Scan for the cell matching the given text and deliver its (x, y) coordinate at center. 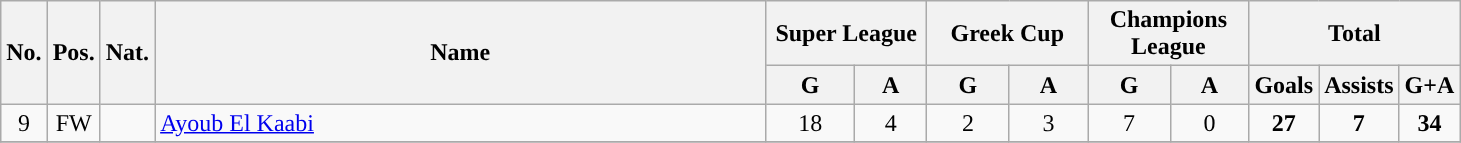
9 (24, 123)
Total (1354, 34)
4 (891, 123)
No. (24, 52)
Super League (846, 34)
27 (1284, 123)
G+A (1430, 85)
Ayoub El Kaabi (460, 123)
0 (1210, 123)
FW (74, 123)
Assists (1359, 85)
Name (460, 52)
2 (968, 123)
Goals (1284, 85)
18 (810, 123)
Champions League (1168, 34)
34 (1430, 123)
3 (1048, 123)
Greek Cup (1008, 34)
Nat. (127, 52)
Pos. (74, 52)
